Capture the cell that displays the provided text and extract its (x, y) central coordinate. 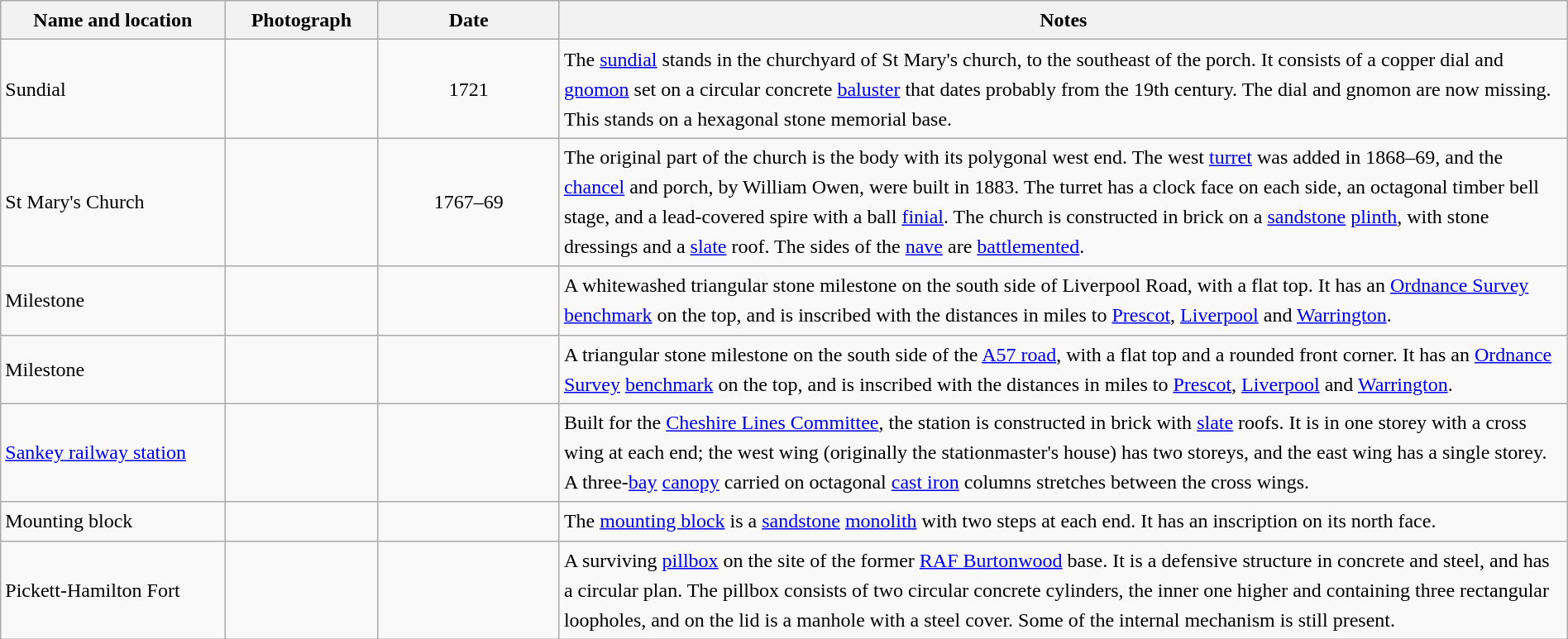
Pickett-Hamilton Fort (112, 590)
Name and location (112, 20)
Mounting block (112, 521)
St Mary's Church (112, 202)
1767–69 (468, 202)
Date (468, 20)
Notes (1064, 20)
Photograph (301, 20)
Sundial (112, 89)
The mounting block is a sandstone monolith with two steps at each end. It has an inscription on its north face. (1064, 521)
Sankey railway station (112, 453)
1721 (468, 89)
